Find where the given text appears and provide that cell's center as (X, Y) coordinate. 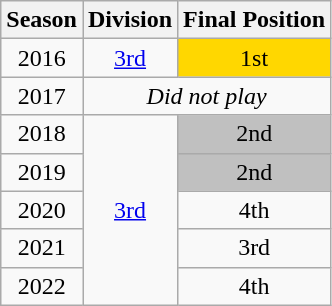
Season (42, 20)
1st (254, 58)
2016 (42, 58)
2019 (42, 172)
2017 (42, 96)
2021 (42, 248)
2020 (42, 210)
Final Position (254, 20)
2018 (42, 134)
2022 (42, 286)
Did not play (206, 96)
Division (130, 20)
